Detect which cell encompasses the target text, then output its [x, y] center coordinate. 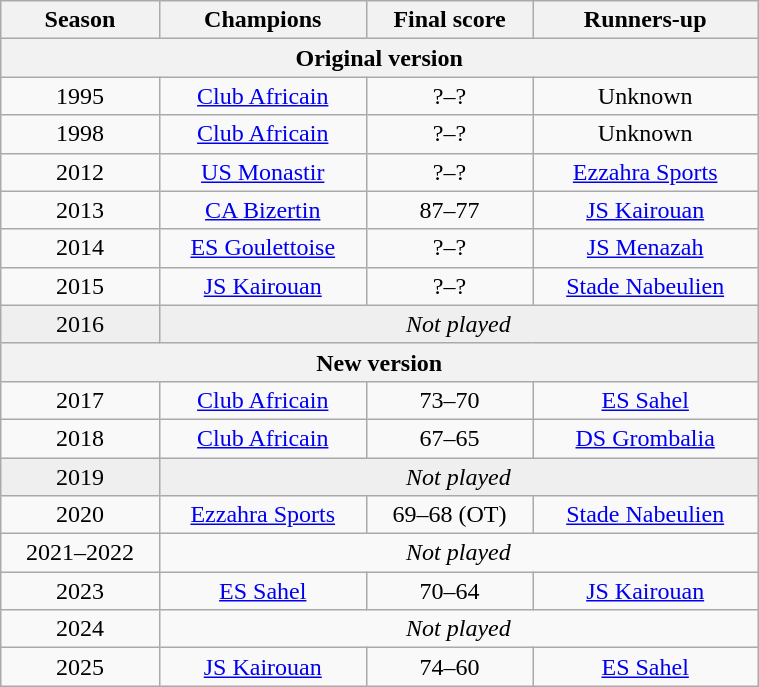
2024 [80, 629]
DS Grombalia [646, 438]
US Monastir [262, 172]
2012 [80, 172]
2020 [80, 515]
1998 [80, 134]
2015 [80, 286]
74–60 [449, 667]
2021–2022 [80, 553]
2017 [80, 400]
Original version [380, 58]
73–70 [449, 400]
70–64 [449, 591]
87–77 [449, 210]
2018 [80, 438]
67–65 [449, 438]
69–68 (OT) [449, 515]
Final score [449, 20]
2019 [80, 477]
Champions [262, 20]
Season [80, 20]
2025 [80, 667]
2023 [80, 591]
New version [380, 362]
CA Bizertin [262, 210]
Runners-up [646, 20]
2013 [80, 210]
2014 [80, 248]
1995 [80, 96]
ES Goulettoise [262, 248]
2016 [80, 324]
JS Menazah [646, 248]
